Locate the cell with the specified text and output its (X, Y) center coordinate. 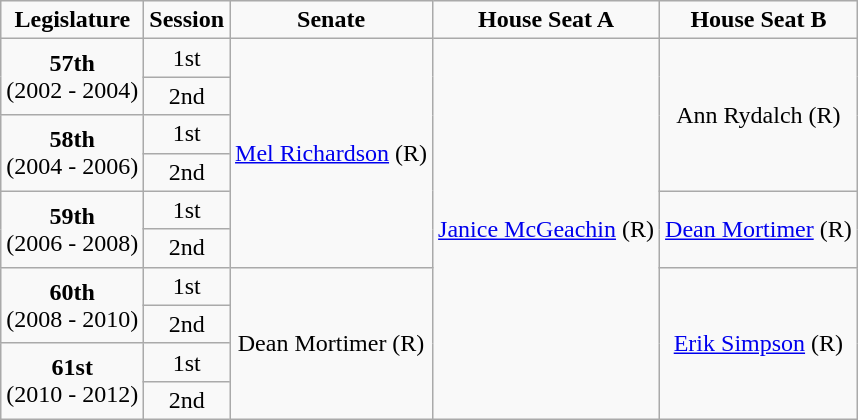
Legislature (72, 20)
Session (187, 20)
Mel Richardson (R) (332, 153)
60th (2008 - 2010) (72, 305)
Erik Simpson (R) (759, 343)
58th (2004 - 2006) (72, 153)
House Seat A (546, 20)
House Seat B (759, 20)
57th (2002 - 2004) (72, 77)
Senate (332, 20)
Ann Rydalch (R) (759, 115)
59th (2006 - 2008) (72, 229)
Janice McGeachin (R) (546, 230)
61st (2010 - 2012) (72, 381)
